Search for the cell housing the specified text and yield its (X, Y) center coordinate. 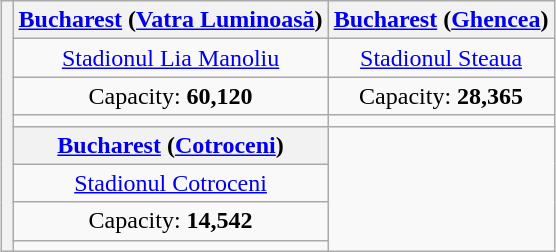
Capacity: 60,120 (170, 96)
Stadionul Lia Manoliu (170, 58)
Bucharest (Cotroceni) (170, 145)
Capacity: 28,365 (441, 96)
Bucharest (Vatra Luminoasă) (170, 20)
Stadionul Steaua (441, 58)
Bucharest (Ghencea) (441, 20)
Stadionul Cotroceni (170, 183)
Capacity: 14,542 (170, 221)
